From the cell containing the given text, extract its center point as (x, y) coordinate. 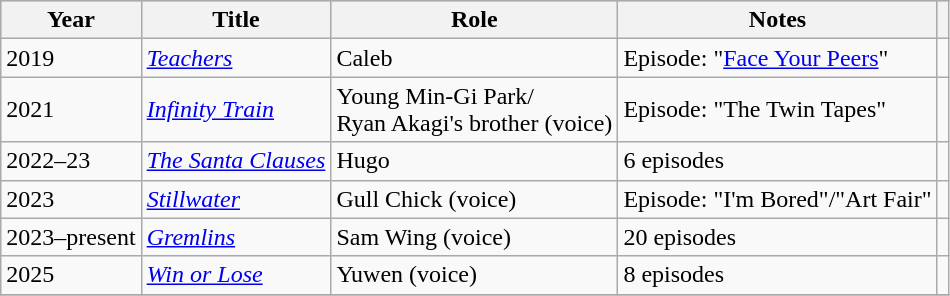
Notes (778, 20)
Episode: "The Twin Tapes" (778, 110)
2023–present (71, 237)
Win or Lose (236, 275)
Year (71, 20)
Title (236, 20)
20 episodes (778, 237)
2023 (71, 199)
2019 (71, 58)
Sam Wing (voice) (474, 237)
Caleb (474, 58)
Infinity Train (236, 110)
2025 (71, 275)
Gull Chick (voice) (474, 199)
Young Min-Gi Park/Ryan Akagi's brother (voice) (474, 110)
Episode: "Face Your Peers" (778, 58)
2021 (71, 110)
Teachers (236, 58)
The Santa Clauses (236, 161)
8 episodes (778, 275)
Yuwen (voice) (474, 275)
Episode: "I'm Bored"/"Art Fair" (778, 199)
Gremlins (236, 237)
Hugo (474, 161)
Role (474, 20)
2022–23 (71, 161)
6 episodes (778, 161)
Stillwater (236, 199)
